Pinpoint the cell where the given text exists, returning its (X, Y) midpoint coordinate. 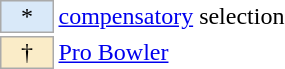
† (27, 52)
* (27, 16)
